Detect which cell encompasses the target text, then output its [X, Y] center coordinate. 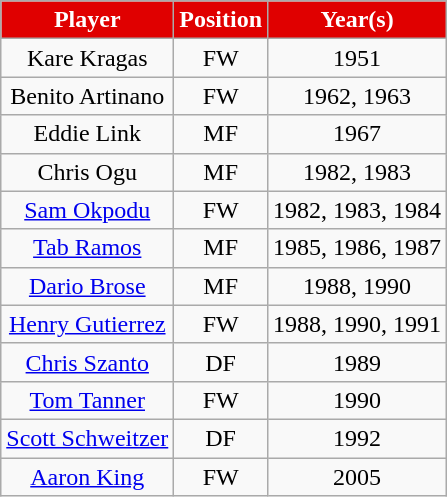
Sam Okpodu [88, 210]
1988, 1990, 1991 [358, 324]
Position [221, 20]
1989 [358, 362]
Player [88, 20]
Chris Szanto [88, 362]
Chris Ogu [88, 172]
1982, 1983 [358, 172]
1988, 1990 [358, 286]
1982, 1983, 1984 [358, 210]
1962, 1963 [358, 96]
2005 [358, 477]
1990 [358, 400]
1985, 1986, 1987 [358, 248]
Dario Brose [88, 286]
Benito Artinano [88, 96]
1951 [358, 58]
Tab Ramos [88, 248]
1967 [358, 134]
Tom Tanner [88, 400]
1992 [358, 438]
Henry Gutierrez [88, 324]
Kare Kragas [88, 58]
Year(s) [358, 20]
Eddie Link [88, 134]
Aaron King [88, 477]
Scott Schweitzer [88, 438]
